Identify which cell holds the provided text, then report its (x, y) central coordinate. 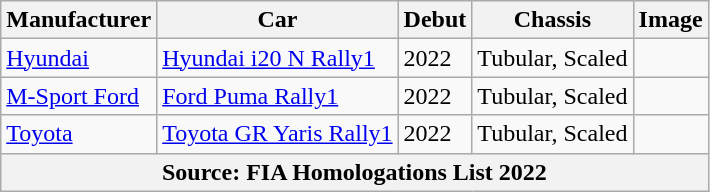
Car (278, 20)
Chassis (552, 20)
Ford Puma Rally1 (278, 96)
Source: FIA Homologations List 2022 (354, 172)
Debut (435, 20)
M-Sport Ford (79, 96)
Hyundai i20 N Rally1 (278, 58)
Toyota GR Yaris Rally1 (278, 134)
Hyundai (79, 58)
Manufacturer (79, 20)
Image (670, 20)
Toyota (79, 134)
